Output the [X, Y] coordinate of the center of the cell containing the given text.  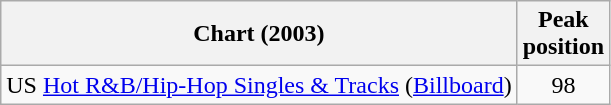
US Hot R&B/Hip-Hop Singles & Tracks (Billboard) [259, 85]
Peakposition [563, 34]
98 [563, 85]
Chart (2003) [259, 34]
